Capture the cell that displays the provided text and extract its [x, y] central coordinate. 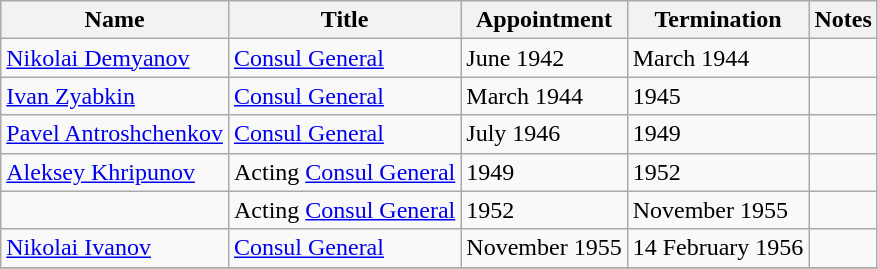
Notes [843, 20]
Nikolai Demyanov [115, 58]
Nikolai Ivanov [115, 248]
Title [344, 20]
June 1942 [544, 58]
Pavel Antroshchenkov [115, 134]
Appointment [544, 20]
14 February 1956 [718, 248]
Aleksey Khripunov [115, 172]
1945 [718, 96]
Name [115, 20]
Ivan Zyabkin [115, 96]
July 1946 [544, 134]
Termination [718, 20]
